From the cell containing the given text, extract its center point as [X, Y] coordinate. 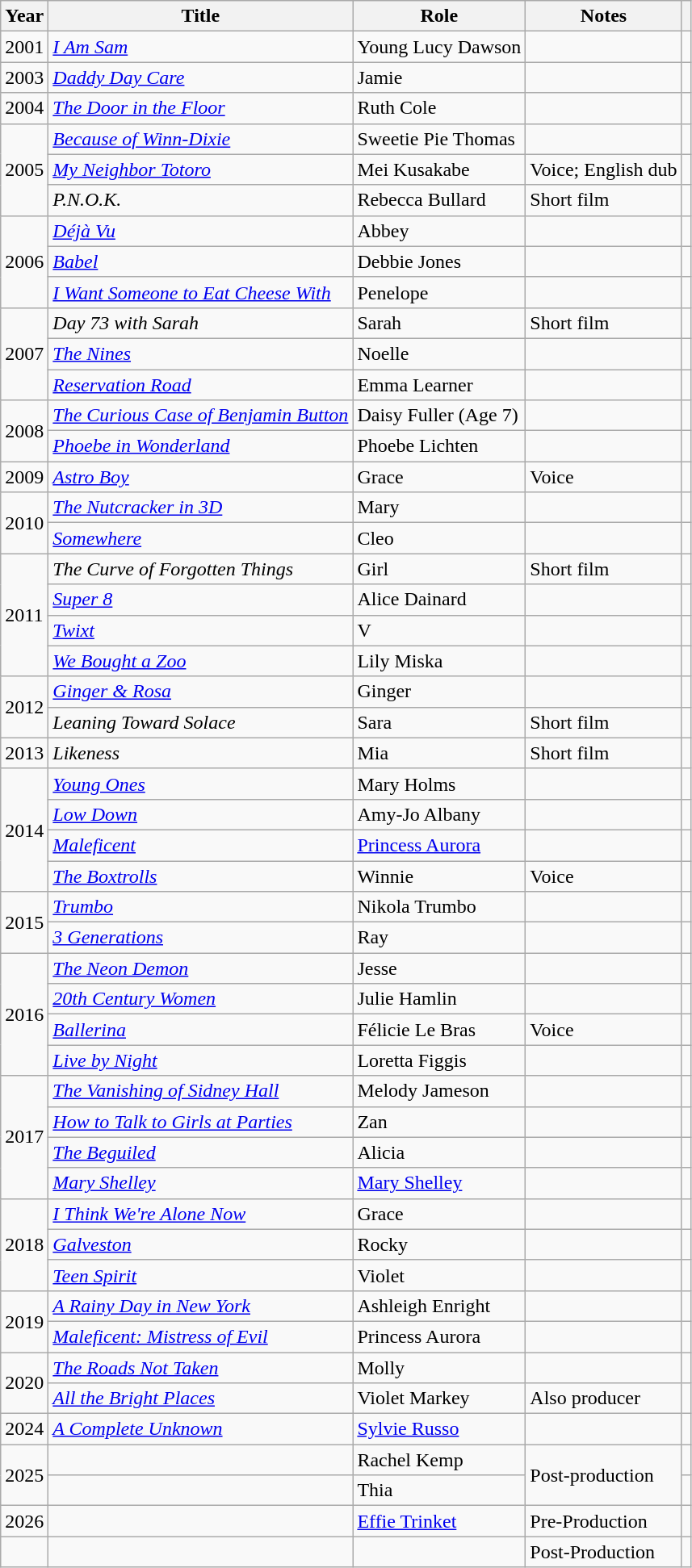
I Am Sam [200, 47]
Daddy Day Care [200, 77]
Young Lucy Dawson [439, 47]
Mia [439, 753]
Ginger & Rosa [200, 692]
Ballerina [200, 1030]
The Curious Case of Benjamin Button [200, 416]
Cleo [439, 538]
The Door in the Floor [200, 108]
Maleficent: Mistress of Evil [200, 1336]
Melody Jameson [439, 1091]
Penelope [439, 292]
2019 [24, 1321]
2013 [24, 753]
Debbie Jones [439, 261]
Mary Holms [439, 784]
The Boxtrolls [200, 876]
Voice; English dub [604, 169]
Astro Boy [200, 477]
Ginger [439, 692]
Violet [439, 1275]
Jamie [439, 77]
Félicie Le Bras [439, 1030]
P.N.O.K. [200, 200]
2026 [24, 1521]
Live by Night [200, 1060]
2020 [24, 1383]
V [439, 630]
Nikola Trumbo [439, 907]
The Curve of Forgotten Things [200, 569]
Pre-Production [604, 1521]
Sylvie Russo [439, 1429]
Thia [439, 1491]
Maleficent [200, 845]
My Neighbor Totoro [200, 169]
Phoebe Lichten [439, 446]
Jesse [439, 968]
2024 [24, 1429]
Ray [439, 938]
Super 8 [200, 600]
Alice Dainard [439, 600]
2003 [24, 77]
2007 [24, 353]
20th Century Women [200, 999]
2005 [24, 169]
Low Down [200, 814]
Also producer [604, 1399]
Babel [200, 261]
2016 [24, 1014]
Alicia [439, 1152]
I Want Someone to Eat Cheese With [200, 292]
Abbey [439, 231]
Emma Learner [439, 385]
Notes [604, 16]
3 Generations [200, 938]
Effie Trinket [439, 1521]
2008 [24, 431]
2014 [24, 830]
Zan [439, 1122]
Likeness [200, 753]
Reservation Road [200, 385]
The Vanishing of Sidney Hall [200, 1091]
2010 [24, 523]
Rocky [439, 1244]
All the Bright Places [200, 1399]
Galveston [200, 1244]
Somewhere [200, 538]
Julie Hamlin [439, 999]
2018 [24, 1244]
Ashleigh Enright [439, 1306]
Déjà Vu [200, 231]
Teen Spirit [200, 1275]
2011 [24, 615]
Sara [439, 722]
Daisy Fuller (Age 7) [439, 416]
2009 [24, 477]
Leaning Toward Solace [200, 722]
Sarah [439, 323]
Girl [439, 569]
2001 [24, 47]
Post-Production [604, 1552]
2012 [24, 707]
Day 73 with Sarah [200, 323]
Role [439, 16]
2017 [24, 1137]
Twixt [200, 630]
2004 [24, 108]
I Think We're Alone Now [200, 1214]
The Nutcracker in 3D [200, 508]
Mei Kusakabe [439, 169]
2025 [24, 1475]
Molly [439, 1368]
The Roads Not Taken [200, 1368]
The Nines [200, 353]
Noelle [439, 353]
A Rainy Day in New York [200, 1306]
How to Talk to Girls at Parties [200, 1122]
The Beguiled [200, 1152]
Violet Markey [439, 1399]
Sweetie Pie Thomas [439, 139]
Loretta Figgis [439, 1060]
Rachel Kemp [439, 1460]
Year [24, 16]
Trumbo [200, 907]
The Neon Demon [200, 968]
2006 [24, 261]
Amy-Jo Albany [439, 814]
Rebecca Bullard [439, 200]
Phoebe in Wonderland [200, 446]
Because of Winn-Dixie [200, 139]
Title [200, 16]
Lily Miska [439, 661]
A Complete Unknown [200, 1429]
Mary [439, 508]
Young Ones [200, 784]
We Bought a Zoo [200, 661]
Ruth Cole [439, 108]
Winnie [439, 876]
2015 [24, 922]
Post-production [604, 1475]
